Scan for the cell matching the given text and deliver its (x, y) coordinate at center. 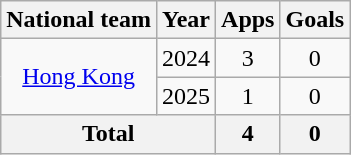
Total (108, 134)
Hong Kong (79, 77)
2025 (186, 96)
4 (248, 134)
3 (248, 58)
1 (248, 96)
National team (79, 20)
Apps (248, 20)
Goals (315, 20)
2024 (186, 58)
Year (186, 20)
